Determine the (X, Y) coordinate at the center of the cell enclosing the given text.  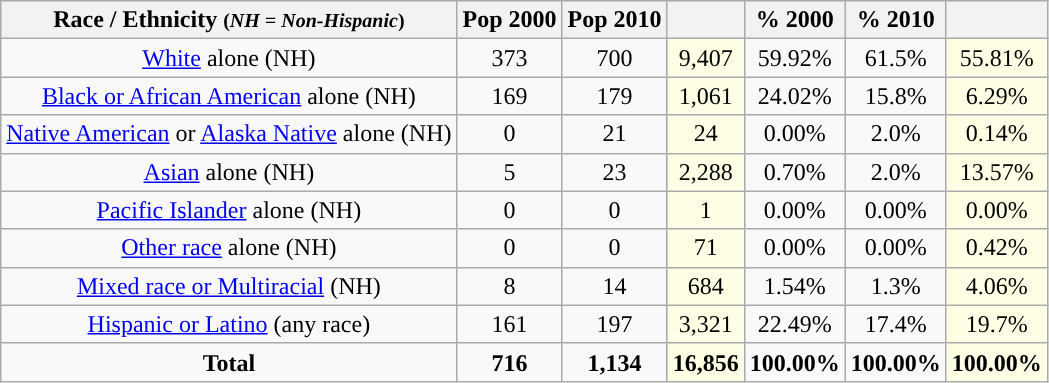
9,407 (706, 58)
Asian alone (NH) (229, 172)
24.02% (794, 96)
71 (706, 248)
59.92% (794, 58)
Mixed race or Multiracial (NH) (229, 286)
55.81% (996, 58)
% 2010 (896, 20)
15.8% (896, 96)
700 (614, 58)
22.49% (794, 324)
Pop 2010 (614, 20)
1,061 (706, 96)
Hispanic or Latino (any race) (229, 324)
1,134 (614, 362)
23 (614, 172)
Pop 2000 (510, 20)
0.70% (794, 172)
Native American or Alaska Native alone (NH) (229, 134)
4.06% (996, 286)
Pacific Islander alone (NH) (229, 210)
3,321 (706, 324)
179 (614, 96)
197 (614, 324)
Other race alone (NH) (229, 248)
2,288 (706, 172)
373 (510, 58)
13.57% (996, 172)
Race / Ethnicity (NH = Non-Hispanic) (229, 20)
716 (510, 362)
161 (510, 324)
0.42% (996, 248)
1.54% (794, 286)
0.14% (996, 134)
1 (706, 210)
Total (229, 362)
684 (706, 286)
19.7% (996, 324)
14 (614, 286)
1.3% (896, 286)
8 (510, 286)
% 2000 (794, 20)
6.29% (996, 96)
21 (614, 134)
24 (706, 134)
169 (510, 96)
61.5% (896, 58)
16,856 (706, 362)
5 (510, 172)
White alone (NH) (229, 58)
Black or African American alone (NH) (229, 96)
17.4% (896, 324)
